From the cell containing the given text, extract its center point as [X, Y] coordinate. 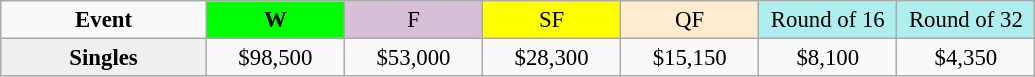
$28,300 [552, 58]
$8,100 [828, 58]
Singles [104, 58]
Round of 16 [828, 20]
$98,500 [275, 58]
Round of 32 [966, 20]
SF [552, 20]
$15,150 [690, 58]
W [275, 20]
F [413, 20]
QF [690, 20]
Event [104, 20]
$4,350 [966, 58]
$53,000 [413, 58]
